For the text-containing cell, return its midpoint in [X, Y] coordinate format. 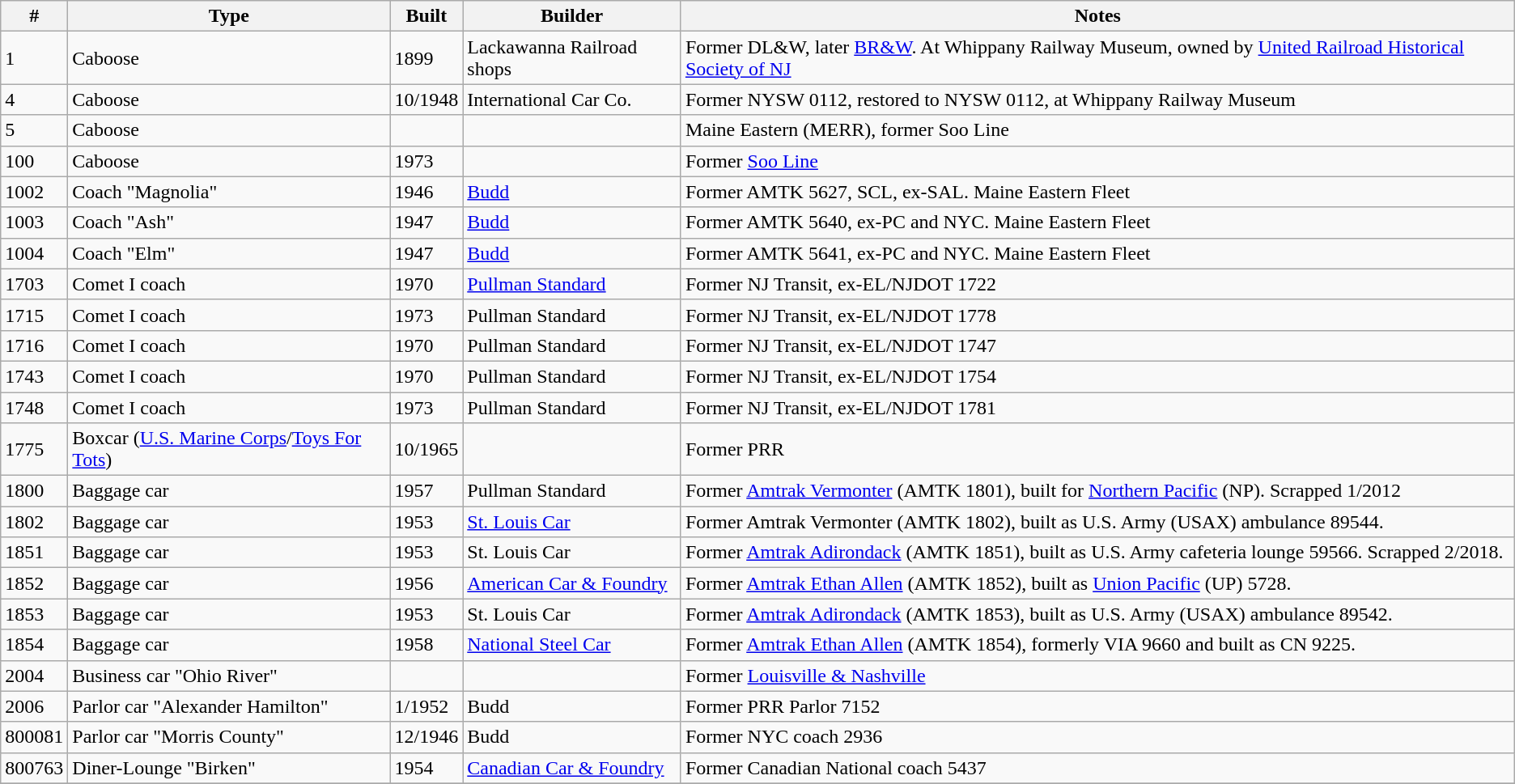
Former NJ Transit, ex-EL/NJDOT 1747 [1097, 345]
1899 [426, 58]
12/1946 [426, 737]
Coach "Elm" [229, 253]
Business car "Ohio River" [229, 676]
1775 [34, 450]
2004 [34, 676]
10/1965 [426, 450]
Former AMTK 5641, ex-PC and NYC. Maine Eastern Fleet [1097, 253]
Former PRR [1097, 450]
Builder [572, 16]
2006 [34, 706]
Coach "Magnolia" [229, 192]
Canadian Car & Foundry [572, 768]
# [34, 16]
100 [34, 161]
1002 [34, 192]
Former NYC coach 2936 [1097, 737]
Built [426, 16]
10/1948 [426, 100]
1957 [426, 491]
Former NJ Transit, ex-EL/NJDOT 1781 [1097, 407]
Parlor car "Morris County" [229, 737]
1748 [34, 407]
1852 [34, 583]
Former NJ Transit, ex-EL/NJDOT 1778 [1097, 315]
Former Amtrak Adirondack (AMTK 1853), built as U.S. Army (USAX) ambulance 89542. [1097, 614]
1851 [34, 553]
Former AMTK 5627, SCL, ex-SAL. Maine Eastern Fleet [1097, 192]
Type [229, 16]
1956 [426, 583]
1703 [34, 284]
International Car Co. [572, 100]
Former Amtrak Adirondack (AMTK 1851), built as U.S. Army cafeteria lounge 59566. Scrapped 2/2018. [1097, 553]
1715 [34, 315]
Coach "Ash" [229, 222]
1800 [34, 491]
Lackawanna Railroad shops [572, 58]
1743 [34, 376]
Former NJ Transit, ex-EL/NJDOT 1722 [1097, 284]
1958 [426, 645]
1 [34, 58]
1946 [426, 192]
Former AMTK 5640, ex-PC and NYC. Maine Eastern Fleet [1097, 222]
1003 [34, 222]
Former Amtrak Ethan Allen (AMTK 1852), built as Union Pacific (UP) 5728. [1097, 583]
Diner-Lounge "Birken" [229, 768]
4 [34, 100]
1716 [34, 345]
1802 [34, 522]
Former Canadian National coach 5437 [1097, 768]
Parlor car "Alexander Hamilton" [229, 706]
National Steel Car [572, 645]
Former NYSW 0112, restored to NYSW 0112, at Whippany Railway Museum [1097, 100]
Former Amtrak Ethan Allen (AMTK 1854), formerly VIA 9660 and built as CN 9225. [1097, 645]
1954 [426, 768]
1/1952 [426, 706]
Former Louisville & Nashville [1097, 676]
800081 [34, 737]
American Car & Foundry [572, 583]
1854 [34, 645]
1853 [34, 614]
Former Soo Line [1097, 161]
5 [34, 130]
Notes [1097, 16]
Maine Eastern (MERR), former Soo Line [1097, 130]
Former NJ Transit, ex-EL/NJDOT 1754 [1097, 376]
1004 [34, 253]
Former Amtrak Vermonter (AMTK 1802), built as U.S. Army (USAX) ambulance 89544. [1097, 522]
Former Amtrak Vermonter (AMTK 1801), built for Northern Pacific (NP). Scrapped 1/2012 [1097, 491]
Former DL&W, later BR&W. At Whippany Railway Museum, owned by United Railroad Historical Society of NJ [1097, 58]
Boxcar (U.S. Marine Corps/Toys For Tots) [229, 450]
Former PRR Parlor 7152 [1097, 706]
800763 [34, 768]
